Find where the given text appears and provide that cell's center as [x, y] coordinate. 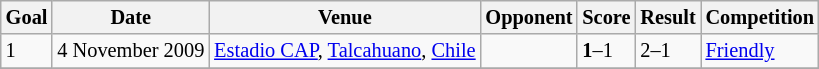
1 [27, 51]
Friendly [760, 51]
Date [130, 17]
Score [606, 17]
Venue [344, 17]
Goal [27, 17]
Result [668, 17]
Estadio CAP, Talcahuano, Chile [344, 51]
Competition [760, 17]
4 November 2009 [130, 51]
1–1 [606, 51]
2–1 [668, 51]
Opponent [528, 17]
